Capture the cell that displays the provided text and extract its [x, y] central coordinate. 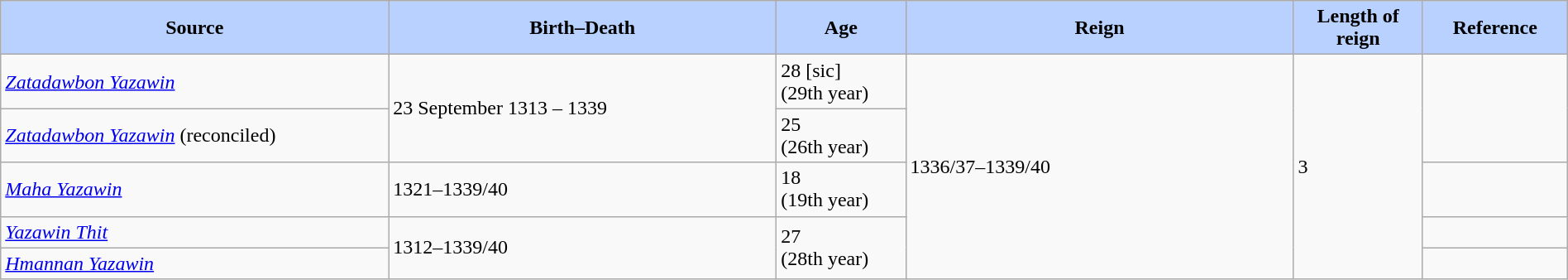
Source [195, 28]
1312–1339/40 [582, 248]
Length of reign [1358, 28]
Hmannan Yazawin [195, 263]
Yazawin Thit [195, 232]
18 (19th year) [841, 189]
Birth–Death [582, 28]
25 (26th year) [841, 136]
Reign [1100, 28]
1321–1339/40 [582, 189]
28 [sic] (29th year) [841, 81]
Reference [1495, 28]
Zatadawbon Yazawin [195, 81]
23 September 1313 – 1339 [582, 109]
Zatadawbon Yazawin (reconciled) [195, 136]
27 (28th year) [841, 248]
3 [1358, 167]
Age [841, 28]
1336/37–1339/40 [1100, 167]
Maha Yazawin [195, 189]
